Return (X, Y) of the center of cell containing provided text 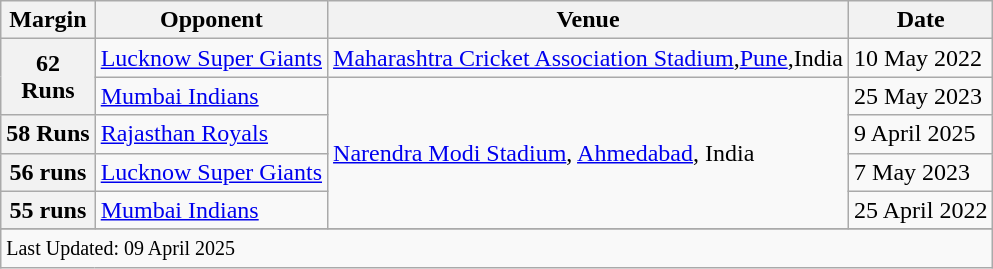
Date (921, 20)
Opponent (211, 20)
56 runs (48, 172)
7 May 2023 (921, 172)
62Runs (48, 77)
Rajasthan Royals (211, 134)
55 runs (48, 210)
9 April 2025 (921, 134)
Margin (48, 20)
58 Runs (48, 134)
Last Updated: 09 April 2025 (497, 248)
10 May 2022 (921, 58)
Narendra Modi Stadium, Ahmedabad, India (588, 153)
25 May 2023 (921, 96)
25 April 2022 (921, 210)
Venue (588, 20)
Maharashtra Cricket Association Stadium,Pune,India (588, 58)
